Return (x, y) of the center of cell containing provided text 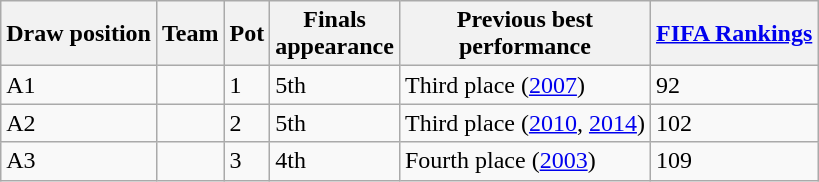
Third place (2010, 2014) (524, 123)
Previous bestperformance (524, 34)
3 (247, 161)
Fourth place (2003) (524, 161)
Team (190, 34)
A1 (79, 85)
102 (734, 123)
Pot (247, 34)
1 (247, 85)
Draw position (79, 34)
A2 (79, 123)
109 (734, 161)
Finalsappearance (335, 34)
2 (247, 123)
4th (335, 161)
92 (734, 85)
FIFA Rankings (734, 34)
Third place (2007) (524, 85)
A3 (79, 161)
